For the text-containing cell, return its midpoint in (X, Y) coordinate format. 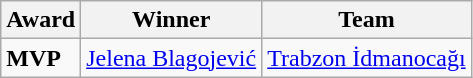
Trabzon İdmanocağı (366, 58)
Winner (172, 20)
MVP (41, 58)
Team (366, 20)
Jelena Blagojević (172, 58)
Award (41, 20)
